Locate the cell with the specified text and output its (x, y) center coordinate. 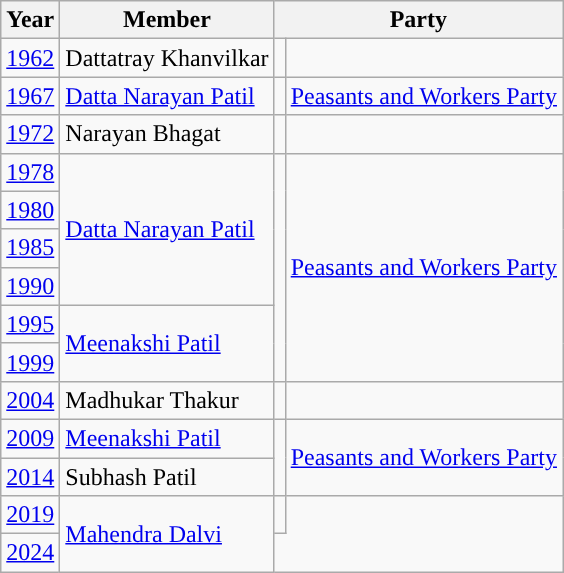
Party (418, 20)
1990 (30, 286)
Member (167, 20)
2019 (30, 515)
Madhukar Thakur (167, 400)
2024 (30, 553)
Mahendra Dalvi (167, 534)
Year (30, 20)
1967 (30, 96)
1985 (30, 248)
2009 (30, 438)
1999 (30, 362)
1962 (30, 58)
2014 (30, 477)
1978 (30, 172)
1995 (30, 324)
2004 (30, 400)
Subhash Patil (167, 477)
1980 (30, 210)
Dattatray Khanvilkar (167, 58)
Narayan Bhagat (167, 134)
1972 (30, 134)
